Locate the cell with the specified text and output its (X, Y) center coordinate. 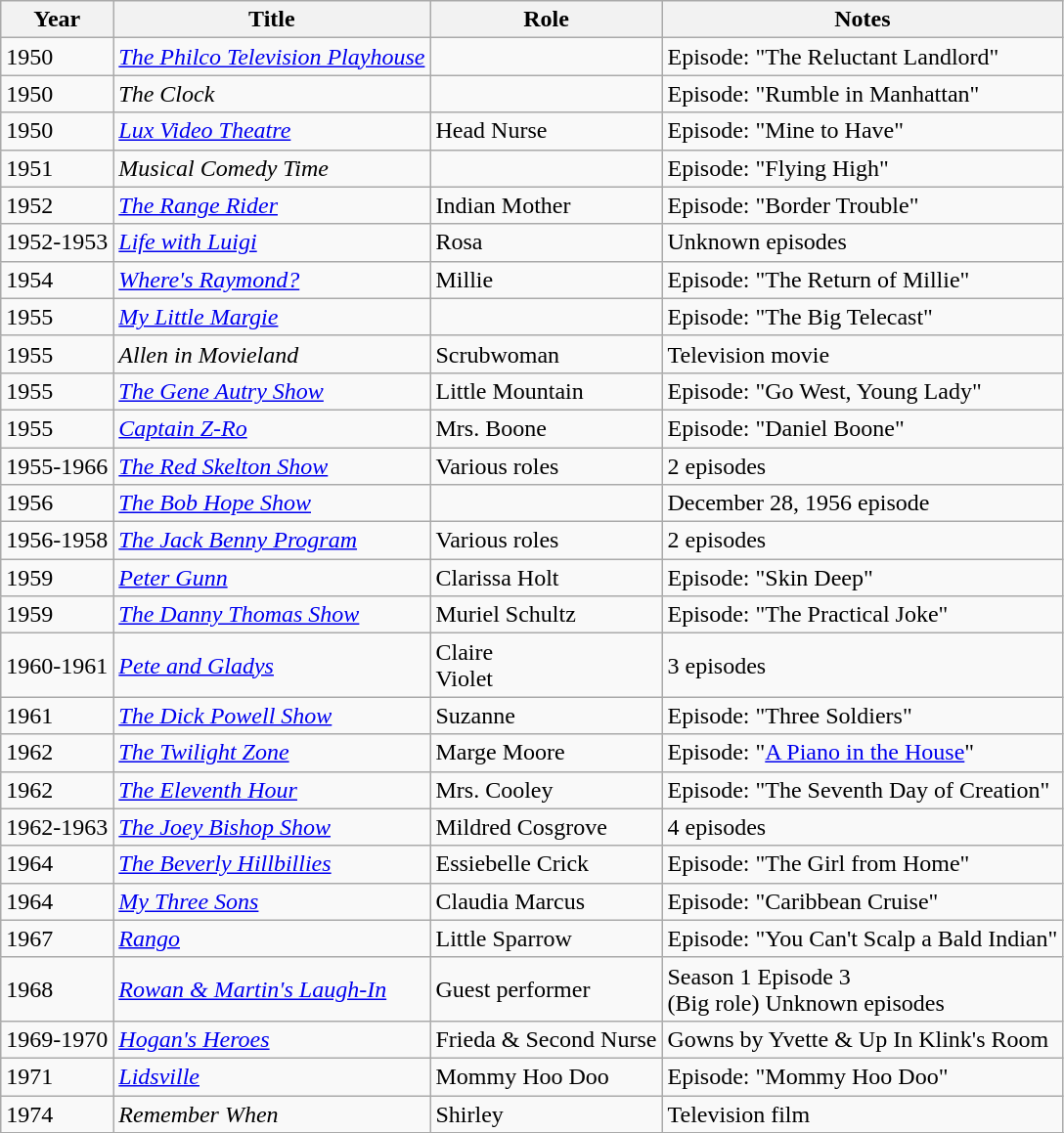
Mommy Hoo Doo (546, 1076)
Lidsville (272, 1076)
Unknown episodes (863, 242)
1951 (57, 168)
Shirley (546, 1113)
Rowan & Martin's Laugh-In (272, 989)
Episode: "The Big Telecast" (863, 317)
Claudia Marcus (546, 901)
The Range Rider (272, 205)
Pete and Gladys (272, 665)
Episode: "The Return of Millie" (863, 280)
My Three Sons (272, 901)
Gowns by Yvette & Up In Klink's Room (863, 1039)
The Red Skelton Show (272, 466)
Clarissa Holt (546, 578)
The Jack Benny Program (272, 541)
1952-1953 (57, 242)
The Bob Hope Show (272, 503)
1960-1961 (57, 665)
Episode: "You Can't Scalp a Bald Indian" (863, 938)
1956-1958 (57, 541)
Television movie (863, 354)
Head Nurse (546, 131)
1954 (57, 280)
1956 (57, 503)
Episode: "A Piano in the House" (863, 753)
Television film (863, 1113)
My Little Margie (272, 317)
1969-1970 (57, 1039)
1961 (57, 716)
Rango (272, 938)
Scrubwoman (546, 354)
Rosa (546, 242)
Mildred Cosgrove (546, 827)
Indian Mother (546, 205)
Musical Comedy Time (272, 168)
The Clock (272, 94)
Mrs. Boone (546, 428)
Episode: "The Practical Joke" (863, 615)
Notes (863, 20)
The Beverly Hillbillies (272, 864)
1952 (57, 205)
Little Sparrow (546, 938)
Episode: "Go West, Young Lady" (863, 391)
Millie (546, 280)
Episode: "The Reluctant Landlord" (863, 57)
1955-1966 (57, 466)
Hogan's Heroes (272, 1039)
Episode: "Skin Deep" (863, 578)
Season 1 Episode 3(Big role) Unknown episodes (863, 989)
Episode: "The Girl from Home" (863, 864)
Peter Gunn (272, 578)
Muriel Schultz (546, 615)
Episode: "Caribbean Cruise" (863, 901)
Allen in Movieland (272, 354)
Title (272, 20)
Life with Luigi (272, 242)
Episode: "Rumble in Manhattan" (863, 94)
1974 (57, 1113)
Mrs. Cooley (546, 790)
Episode: "Border Trouble" (863, 205)
The Danny Thomas Show (272, 615)
Year (57, 20)
Little Mountain (546, 391)
Lux Video Theatre (272, 131)
Episode: "Three Soldiers" (863, 716)
Where's Raymond? (272, 280)
Episode: "Flying High" (863, 168)
Marge Moore (546, 753)
December 28, 1956 episode (863, 503)
1962-1963 (57, 827)
Remember When (272, 1113)
Guest performer (546, 989)
Episode: "The Seventh Day of Creation" (863, 790)
Episode: "Mine to Have" (863, 131)
The Dick Powell Show (272, 716)
ClaireViolet (546, 665)
The Eleventh Hour (272, 790)
Role (546, 20)
Suzanne (546, 716)
1967 (57, 938)
4 episodes (863, 827)
Episode: "Mommy Hoo Doo" (863, 1076)
Episode: "Daniel Boone" (863, 428)
3 episodes (863, 665)
The Twilight Zone (272, 753)
Captain Z-Ro (272, 428)
Frieda & Second Nurse (546, 1039)
The Philco Television Playhouse (272, 57)
1968 (57, 989)
The Joey Bishop Show (272, 827)
Essiebelle Crick (546, 864)
1971 (57, 1076)
The Gene Autry Show (272, 391)
